For the text-containing cell, return its midpoint in (X, Y) coordinate format. 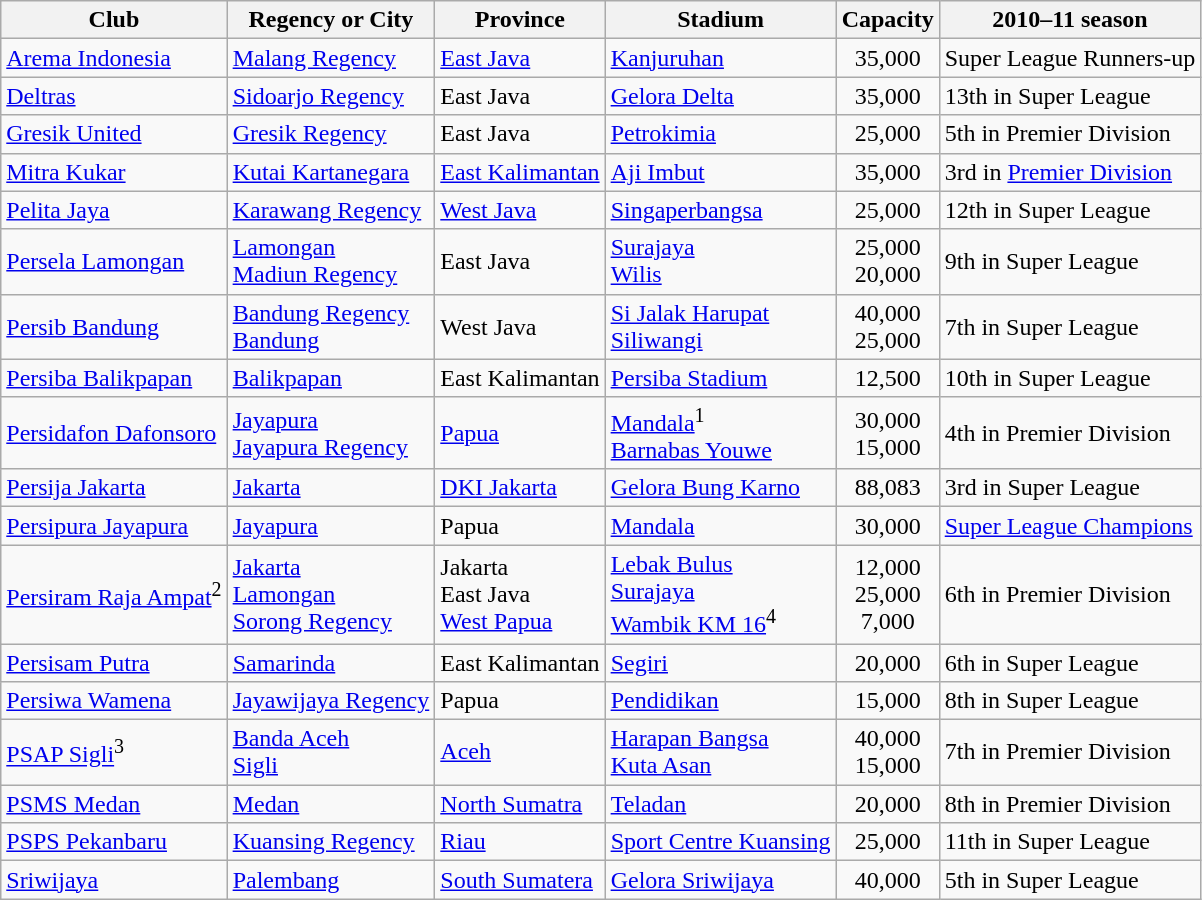
Province (520, 20)
Malang Regency (331, 58)
JakartaEast JavaWest Papua (520, 594)
Persipura Jayapura (114, 526)
Persija Jakarta (114, 488)
Singaperbangsa (720, 210)
South Sumatera (520, 880)
JakartaLamonganSorong Regency (331, 594)
LamonganMadiun Regency (331, 262)
Medan (331, 804)
Capacity (888, 20)
12,500 (888, 378)
Persela Lamongan (114, 262)
Kanjuruhan (720, 58)
Kutai Kartanegara (331, 172)
Sidoarjo Regency (331, 96)
Mandala (720, 526)
Segiri (720, 663)
40,000 (888, 880)
Super League Runners-up (1070, 58)
Gresik Regency (331, 134)
Persiwa Wamena (114, 701)
Balikpapan (331, 378)
9th in Super League (1070, 262)
Persidafon Dafonsoro (114, 433)
7th in Premier Division (1070, 752)
Gelora Bung Karno (720, 488)
Gelora Delta (720, 96)
Karawang Regency (331, 210)
40,00015,000 (888, 752)
5th in Premier Division (1070, 134)
Gresik United (114, 134)
Arema Indonesia (114, 58)
Aceh (520, 752)
8th in Premier Division (1070, 804)
7th in Super League (1070, 326)
11th in Super League (1070, 842)
Jayawijaya Regency (331, 701)
Mitra Kukar (114, 172)
10th in Super League (1070, 378)
Deltras (114, 96)
3rd in Premier Division (1070, 172)
2010–11 season (1070, 20)
Petrokimia (720, 134)
PSMS Medan (114, 804)
Gelora Sriwijaya (720, 880)
3rd in Super League (1070, 488)
Kuansing Regency (331, 842)
40,00025,000 (888, 326)
Persisam Putra (114, 663)
Super League Champions (1070, 526)
Lebak BulusSurajayaWambik KM 164 (720, 594)
Riau (520, 842)
Harapan BangsaKuta Asan (720, 752)
Sport Centre Kuansing (720, 842)
12th in Super League (1070, 210)
Teladan (720, 804)
PSPS Pekanbaru (114, 842)
Mandala1Barnabas Youwe (720, 433)
Persiba Balikpapan (114, 378)
Palembang (331, 880)
88,083 (888, 488)
Pendidikan (720, 701)
30,000 (888, 526)
25,00020,000 (888, 262)
North Sumatra (520, 804)
PSAP Sigli3 (114, 752)
Si Jalak HarupatSiliwangi (720, 326)
Bandung RegencyBandung (331, 326)
6th in Premier Division (1070, 594)
Jayapura (331, 526)
13th in Super League (1070, 96)
Regency or City (331, 20)
SurajayaWilis (720, 262)
Jakarta (331, 488)
15,000 (888, 701)
DKI Jakarta (520, 488)
Club (114, 20)
Persiba Stadium (720, 378)
Aji Imbut (720, 172)
JayapuraJayapura Regency (331, 433)
Samarinda (331, 663)
5th in Super League (1070, 880)
Sriwijaya (114, 880)
Pelita Jaya (114, 210)
Banda AcehSigli (331, 752)
12,00025,0007,000 (888, 594)
30,00015,000 (888, 433)
Persib Bandung (114, 326)
6th in Super League (1070, 663)
Stadium (720, 20)
4th in Premier Division (1070, 433)
Persiram Raja Ampat2 (114, 594)
8th in Super League (1070, 701)
